Locate the cell with the specified text and output its (X, Y) center coordinate. 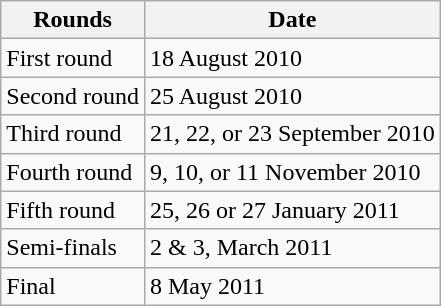
Rounds (73, 20)
Date (292, 20)
Final (73, 286)
Fifth round (73, 210)
Fourth round (73, 172)
First round (73, 58)
25, 26 or 27 January 2011 (292, 210)
8 May 2011 (292, 286)
2 & 3, March 2011 (292, 248)
Semi-finals (73, 248)
18 August 2010 (292, 58)
Second round (73, 96)
Third round (73, 134)
21, 22, or 23 September 2010 (292, 134)
9, 10, or 11 November 2010 (292, 172)
25 August 2010 (292, 96)
